For the text-containing cell, return its midpoint in (x, y) coordinate format. 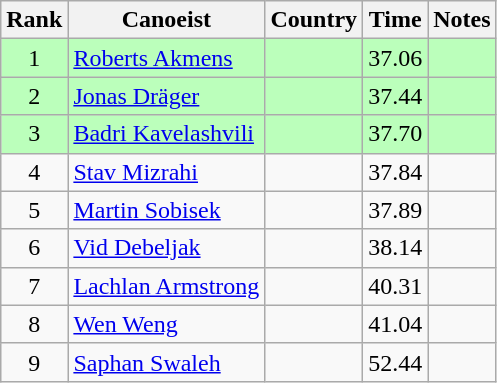
8 (34, 324)
41.04 (396, 324)
9 (34, 362)
Saphan Swaleh (166, 362)
5 (34, 210)
4 (34, 172)
37.06 (396, 58)
6 (34, 248)
38.14 (396, 248)
Country (314, 20)
52.44 (396, 362)
37.70 (396, 134)
37.89 (396, 210)
Martin Sobisek (166, 210)
Roberts Akmens (166, 58)
37.84 (396, 172)
Time (396, 20)
1 (34, 58)
Jonas Dräger (166, 96)
40.31 (396, 286)
Lachlan Armstrong (166, 286)
7 (34, 286)
3 (34, 134)
37.44 (396, 96)
Stav Mizrahi (166, 172)
2 (34, 96)
Rank (34, 20)
Canoeist (166, 20)
Badri Kavelashvili (166, 134)
Vid Debeljak (166, 248)
Notes (462, 20)
Wen Weng (166, 324)
